Scan for the cell matching the given text and deliver its (x, y) coordinate at center. 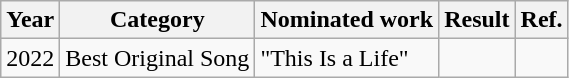
Result (477, 20)
Best Original Song (158, 58)
2022 (30, 58)
"This Is a Life" (347, 58)
Ref. (542, 20)
Nominated work (347, 20)
Year (30, 20)
Category (158, 20)
